Output the (x, y) coordinate of the center of the cell containing the given text.  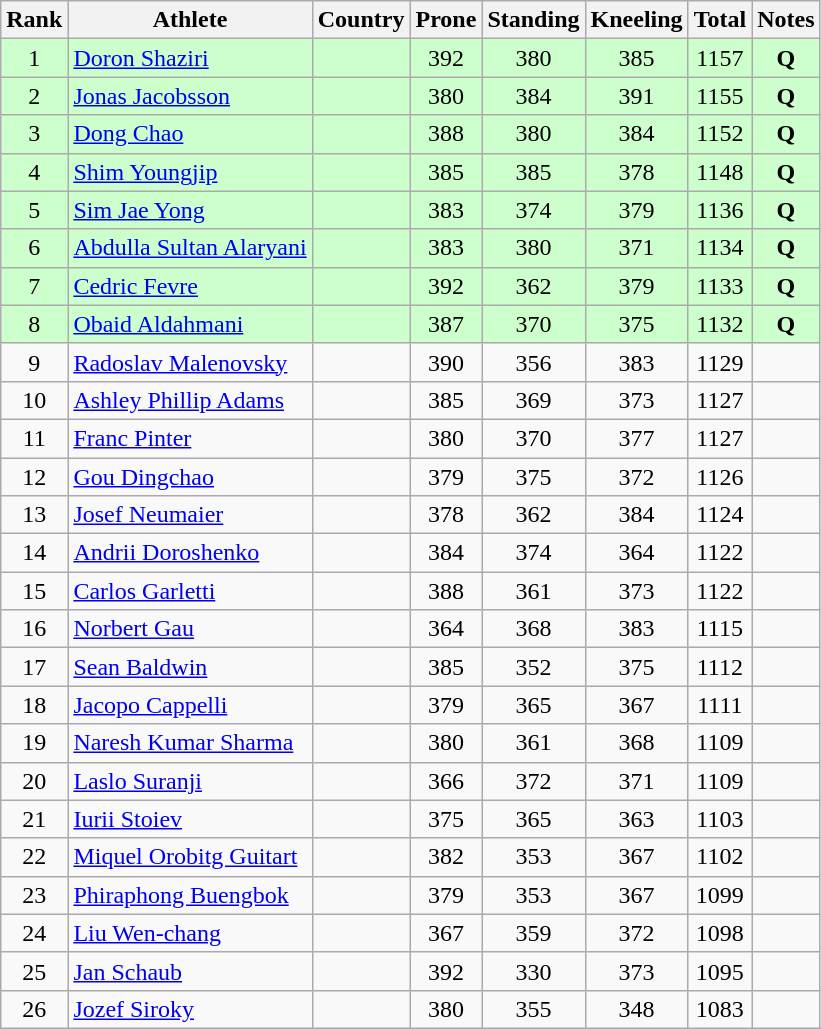
Iurii Stoiev (190, 819)
Doron Shaziri (190, 58)
26 (34, 1009)
1152 (720, 134)
1103 (720, 819)
15 (34, 591)
1098 (720, 933)
359 (534, 933)
Country (361, 20)
377 (636, 438)
356 (534, 362)
6 (34, 248)
1102 (720, 857)
3 (34, 134)
20 (34, 781)
Prone (446, 20)
1134 (720, 248)
Liu Wen-chang (190, 933)
1099 (720, 895)
1148 (720, 172)
21 (34, 819)
7 (34, 286)
Gou Dingchao (190, 477)
11 (34, 438)
Norbert Gau (190, 629)
Franc Pinter (190, 438)
369 (534, 400)
390 (446, 362)
Kneeling (636, 20)
348 (636, 1009)
19 (34, 743)
Abdulla Sultan Alaryani (190, 248)
2 (34, 96)
382 (446, 857)
1133 (720, 286)
Jozef Siroky (190, 1009)
Ashley Phillip Adams (190, 400)
Laslo Suranji (190, 781)
12 (34, 477)
387 (446, 324)
1124 (720, 515)
Radoslav Malenovsky (190, 362)
1132 (720, 324)
1112 (720, 667)
Total (720, 20)
Sim Jae Yong (190, 210)
Naresh Kumar Sharma (190, 743)
1083 (720, 1009)
1 (34, 58)
Notes (786, 20)
4 (34, 172)
24 (34, 933)
Miquel Orobitg Guitart (190, 857)
1129 (720, 362)
Phiraphong Buengbok (190, 895)
23 (34, 895)
1095 (720, 971)
Obaid Aldahmani (190, 324)
14 (34, 553)
1126 (720, 477)
17 (34, 667)
Rank (34, 20)
Josef Neumaier (190, 515)
330 (534, 971)
16 (34, 629)
1115 (720, 629)
Dong Chao (190, 134)
25 (34, 971)
Shim Youngjip (190, 172)
1157 (720, 58)
Standing (534, 20)
352 (534, 667)
18 (34, 705)
22 (34, 857)
363 (636, 819)
Jan Schaub (190, 971)
1155 (720, 96)
Jonas Jacobsson (190, 96)
Andrii Doroshenko (190, 553)
1136 (720, 210)
13 (34, 515)
9 (34, 362)
Cedric Fevre (190, 286)
355 (534, 1009)
Sean Baldwin (190, 667)
Athlete (190, 20)
Jacopo Cappelli (190, 705)
8 (34, 324)
366 (446, 781)
Carlos Garletti (190, 591)
391 (636, 96)
1111 (720, 705)
10 (34, 400)
5 (34, 210)
